Extract the (X, Y) coordinate from the center of the cell holding the provided text.  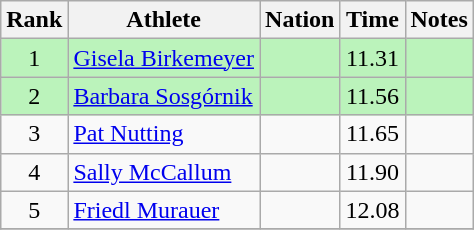
11.65 (372, 134)
4 (34, 172)
Time (372, 20)
Pat Nutting (164, 134)
11.31 (372, 58)
Nation (300, 20)
Friedl Murauer (164, 210)
Athlete (164, 20)
Barbara Sosgórnik (164, 96)
12.08 (372, 210)
Rank (34, 20)
5 (34, 210)
11.90 (372, 172)
2 (34, 96)
11.56 (372, 96)
3 (34, 134)
1 (34, 58)
Gisela Birkemeyer (164, 58)
Sally McCallum (164, 172)
Notes (439, 20)
